Locate the cell with the specified text and output its [x, y] center coordinate. 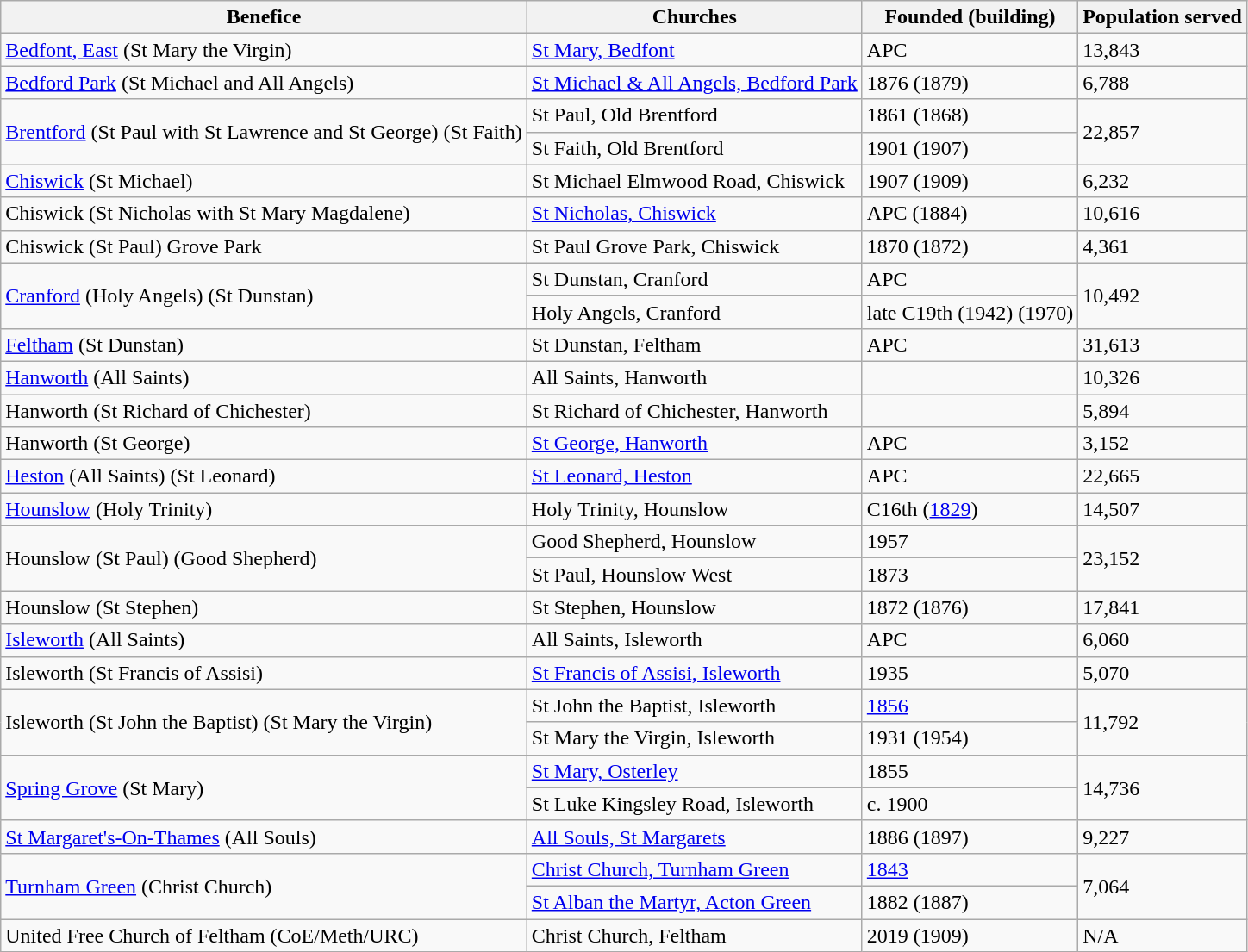
Brentford (St Paul with St Lawrence and St George) (St Faith) [264, 132]
22,665 [1163, 476]
All Saints, Hanworth [695, 377]
Founded (building) [970, 17]
23,152 [1163, 558]
St Stephen, Hounslow [695, 607]
late C19th (1942) (1970) [970, 312]
St Faith, Old Brentford [695, 148]
1872 (1876) [970, 607]
St Margaret's-On-Thames (All Souls) [264, 837]
10,492 [1163, 296]
St Michael Elmwood Road, Chiswick [695, 181]
11,792 [1163, 722]
Hounslow (St Paul) (Good Shepherd) [264, 558]
14,736 [1163, 787]
6,060 [1163, 640]
1957 [970, 542]
United Free Church of Feltham (CoE/Meth/URC) [264, 935]
St Alban the Martyr, Acton Green [695, 902]
Feltham (St Dunstan) [264, 345]
1856 [970, 706]
1886 (1897) [970, 837]
Isleworth (St Francis of Assisi) [264, 673]
St Paul, Old Brentford [695, 115]
1855 [970, 771]
6,232 [1163, 181]
Hanworth (All Saints) [264, 377]
3,152 [1163, 444]
Population served [1163, 17]
Bedford Park (St Michael and All Angels) [264, 83]
17,841 [1163, 607]
Hanworth (St Richard of Chichester) [264, 411]
Christ Church, Turnham Green [695, 869]
1901 (1907) [970, 148]
1931 (1954) [970, 738]
1907 (1909) [970, 181]
St Luke Kingsley Road, Isleworth [695, 804]
All Saints, Isleworth [695, 640]
Turnham Green (Christ Church) [264, 886]
St Dunstan, Cranford [695, 279]
St Francis of Assisi, Isleworth [695, 673]
1873 [970, 575]
9,227 [1163, 837]
1935 [970, 673]
Bedfont, East (St Mary the Virgin) [264, 50]
St Leonard, Heston [695, 476]
10,616 [1163, 214]
Good Shepherd, Hounslow [695, 542]
c. 1900 [970, 804]
Chiswick (St Nicholas with St Mary Magdalene) [264, 214]
5,070 [1163, 673]
31,613 [1163, 345]
6,788 [1163, 83]
7,064 [1163, 886]
Chiswick (St Michael) [264, 181]
St Mary, Osterley [695, 771]
APC (1884) [970, 214]
Hounslow (St Stephen) [264, 607]
All Souls, St Margarets [695, 837]
St Paul, Hounslow West [695, 575]
Heston (All Saints) (St Leonard) [264, 476]
1882 (1887) [970, 902]
1870 (1872) [970, 246]
St George, Hanworth [695, 444]
13,843 [1163, 50]
Hounslow (Holy Trinity) [264, 509]
St Michael & All Angels, Bedford Park [695, 83]
St Paul Grove Park, Chiswick [695, 246]
Benefice [264, 17]
Christ Church, Feltham [695, 935]
1876 (1879) [970, 83]
Holy Angels, Cranford [695, 312]
St Richard of Chichester, Hanworth [695, 411]
5,894 [1163, 411]
Isleworth (St John the Baptist) (St Mary the Virgin) [264, 722]
St Mary, Bedfont [695, 50]
Cranford (Holy Angels) (St Dunstan) [264, 296]
Hanworth (St George) [264, 444]
St Nicholas, Chiswick [695, 214]
2019 (1909) [970, 935]
Spring Grove (St Mary) [264, 787]
Holy Trinity, Hounslow [695, 509]
St Mary the Virgin, Isleworth [695, 738]
10,326 [1163, 377]
St John the Baptist, Isleworth [695, 706]
C16th (1829) [970, 509]
4,361 [1163, 246]
N/A [1163, 935]
St Dunstan, Feltham [695, 345]
Isleworth (All Saints) [264, 640]
Churches [695, 17]
1843 [970, 869]
22,857 [1163, 132]
1861 (1868) [970, 115]
14,507 [1163, 509]
Chiswick (St Paul) Grove Park [264, 246]
